Locate the cell with the specified text and output its [x, y] center coordinate. 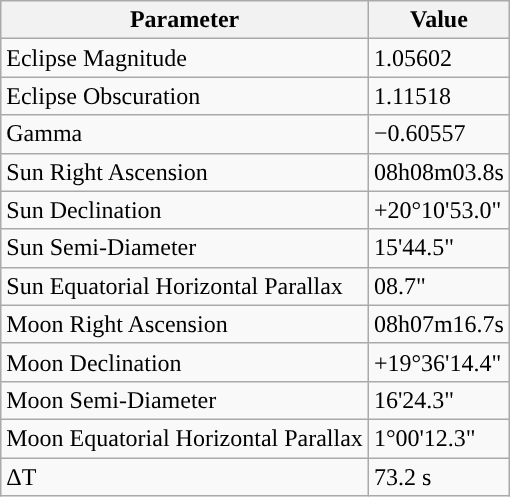
Gamma [185, 134]
08.7" [438, 286]
Sun Right Ascension [185, 172]
16'24.3" [438, 400]
Eclipse Obscuration [185, 96]
+19°36'14.4" [438, 362]
73.2 s [438, 477]
15'44.5" [438, 248]
1°00'12.3" [438, 438]
Sun Equatorial Horizontal Parallax [185, 286]
08h08m03.8s [438, 172]
Value [438, 20]
Sun Semi-Diameter [185, 248]
1.11518 [438, 96]
1.05602 [438, 58]
Moon Right Ascension [185, 324]
Moon Declination [185, 362]
Moon Equatorial Horizontal Parallax [185, 438]
+20°10'53.0" [438, 210]
−0.60557 [438, 134]
Moon Semi-Diameter [185, 400]
ΔT [185, 477]
Sun Declination [185, 210]
Eclipse Magnitude [185, 58]
08h07m16.7s [438, 324]
Parameter [185, 20]
